Detect which cell encompasses the target text, then output its (x, y) center coordinate. 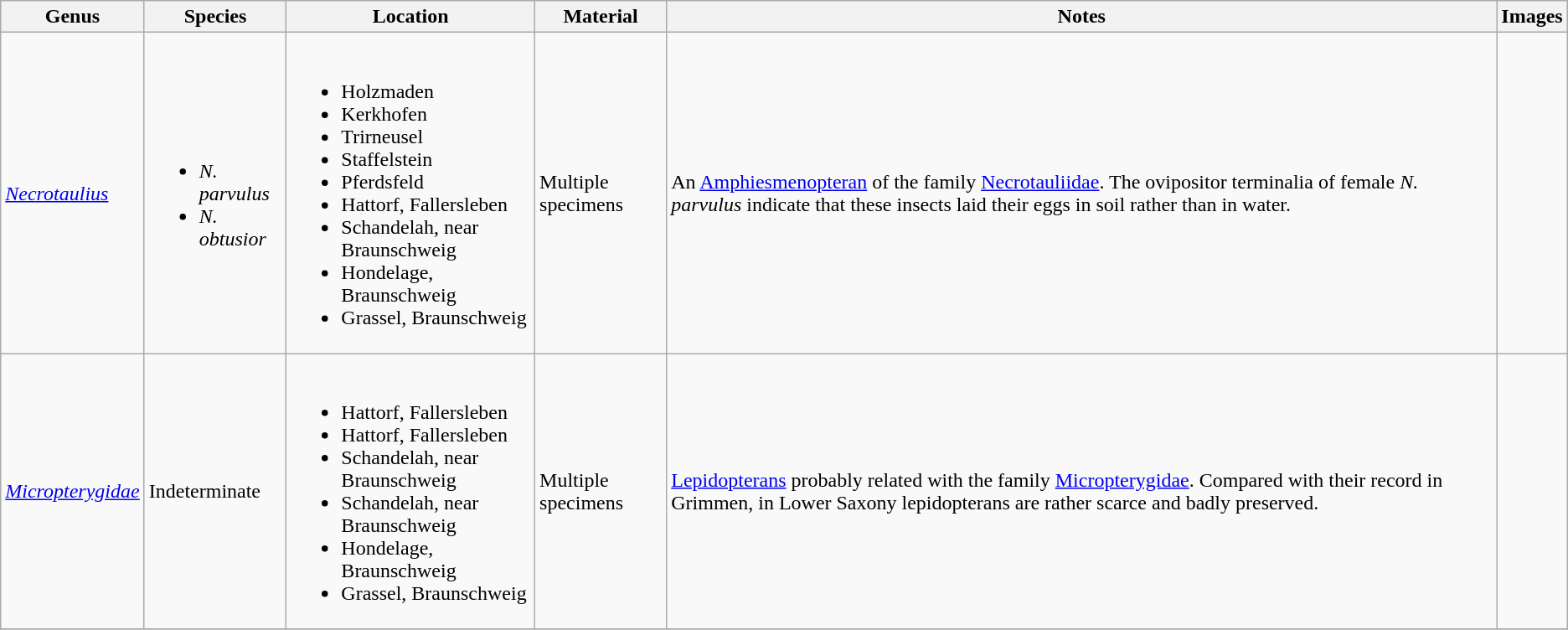
Genus (72, 17)
Images (1532, 17)
Hattorf, FallerslebenHattorf, FallerslebenSchandelah, near BraunschweigSchandelah, near BraunschweigHondelage, BraunschweigGrassel, Braunschweig (410, 491)
Location (410, 17)
Indeterminate (215, 491)
Micropterygidae (72, 491)
Notes (1082, 17)
Species (215, 17)
HolzmadenKerkhofenTrirneuselStaffelsteinPferdsfeldHattorf, FallerslebenSchandelah, near BraunschweigHondelage, BraunschweigGrassel, Braunschweig (410, 193)
Necrotaulius (72, 193)
Material (601, 17)
N. parvulusN. obtusior (215, 193)
